Return (x, y) of the center of cell containing provided text 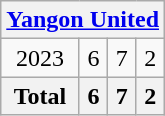
Yangon United (83, 20)
Total (40, 96)
2023 (40, 58)
